Scan for the cell matching the given text and deliver its [X, Y] coordinate at center. 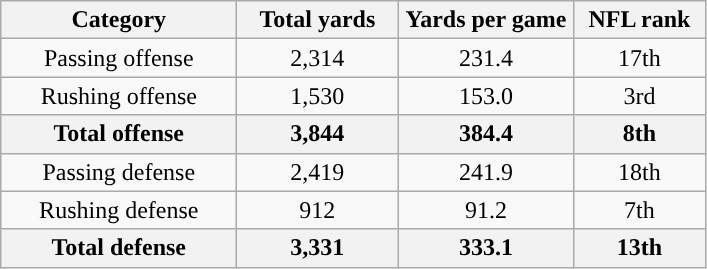
231.4 [486, 58]
Total defense [119, 248]
333.1 [486, 248]
13th [640, 248]
Yards per game [486, 20]
3,331 [318, 248]
91.2 [486, 210]
Rushing defense [119, 210]
384.4 [486, 134]
912 [318, 210]
Rushing offense [119, 96]
3,844 [318, 134]
153.0 [486, 96]
7th [640, 210]
1,530 [318, 96]
18th [640, 172]
17th [640, 58]
Category [119, 20]
Passing offense [119, 58]
Total yards [318, 20]
Total offense [119, 134]
2,314 [318, 58]
2,419 [318, 172]
8th [640, 134]
3rd [640, 96]
241.9 [486, 172]
Passing defense [119, 172]
NFL rank [640, 20]
